Provide the [x, y] coordinate of the cell's center where the given text is located.  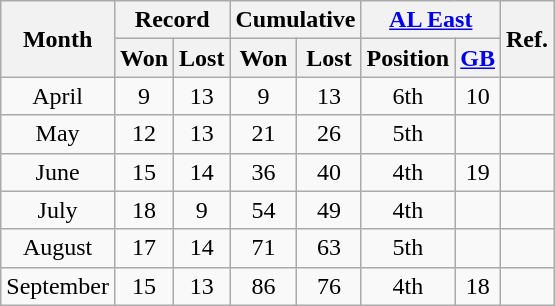
AL East [431, 20]
19 [478, 172]
August [58, 248]
Cumulative [296, 20]
July [58, 210]
63 [329, 248]
6th [408, 96]
54 [264, 210]
17 [144, 248]
49 [329, 210]
April [58, 96]
June [58, 172]
September [58, 286]
36 [264, 172]
Month [58, 39]
12 [144, 134]
26 [329, 134]
86 [264, 286]
GB [478, 58]
10 [478, 96]
Ref. [528, 39]
76 [329, 286]
40 [329, 172]
Position [408, 58]
71 [264, 248]
Record [172, 20]
21 [264, 134]
May [58, 134]
